Output the (x, y) coordinate of the center of the cell containing the given text.  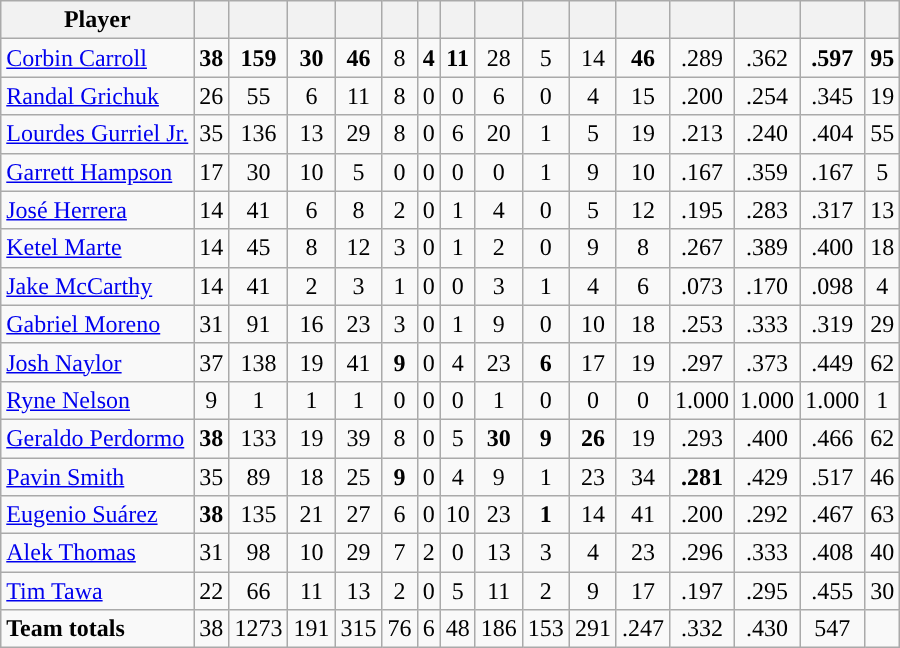
95 (882, 58)
.254 (768, 96)
45 (258, 248)
291 (592, 629)
.098 (832, 286)
Pavin Smith (98, 477)
66 (258, 591)
.332 (702, 629)
315 (358, 629)
.408 (832, 553)
133 (258, 438)
37 (212, 362)
Jake McCarthy (98, 286)
.297 (702, 362)
547 (832, 629)
89 (258, 477)
Eugenio Suárez (98, 515)
.429 (768, 477)
Tim Tawa (98, 591)
Garrett Hampson (98, 172)
.466 (832, 438)
136 (258, 134)
.430 (768, 629)
.283 (768, 210)
.247 (642, 629)
15 (642, 96)
.253 (702, 324)
.319 (832, 324)
.449 (832, 362)
Ketel Marte (98, 248)
.345 (832, 96)
.517 (832, 477)
.359 (768, 172)
.267 (702, 248)
135 (258, 515)
21 (312, 515)
Randal Grichuk (98, 96)
.281 (702, 477)
.295 (768, 591)
Player (98, 20)
.389 (768, 248)
José Herrera (98, 210)
.170 (768, 286)
.240 (768, 134)
.597 (832, 58)
28 (498, 58)
76 (400, 629)
159 (258, 58)
.197 (702, 591)
48 (458, 629)
.073 (702, 286)
Lourdes Gurriel Jr. (98, 134)
Ryne Nelson (98, 400)
.213 (702, 134)
25 (358, 477)
39 (358, 438)
16 (312, 324)
.293 (702, 438)
91 (258, 324)
Team totals (98, 629)
98 (258, 553)
.404 (832, 134)
Geraldo Perdormo (98, 438)
153 (546, 629)
20 (498, 134)
138 (258, 362)
.373 (768, 362)
.455 (832, 591)
27 (358, 515)
Gabriel Moreno (98, 324)
34 (642, 477)
Alek Thomas (98, 553)
Josh Naylor (98, 362)
.289 (702, 58)
.317 (832, 210)
7 (400, 553)
.362 (768, 58)
1273 (258, 629)
186 (498, 629)
.195 (702, 210)
63 (882, 515)
22 (212, 591)
191 (312, 629)
40 (882, 553)
.467 (832, 515)
.296 (702, 553)
Corbin Carroll (98, 58)
.292 (768, 515)
